Return the (x, y) coordinate for the center point of the cell that contains the specified text.  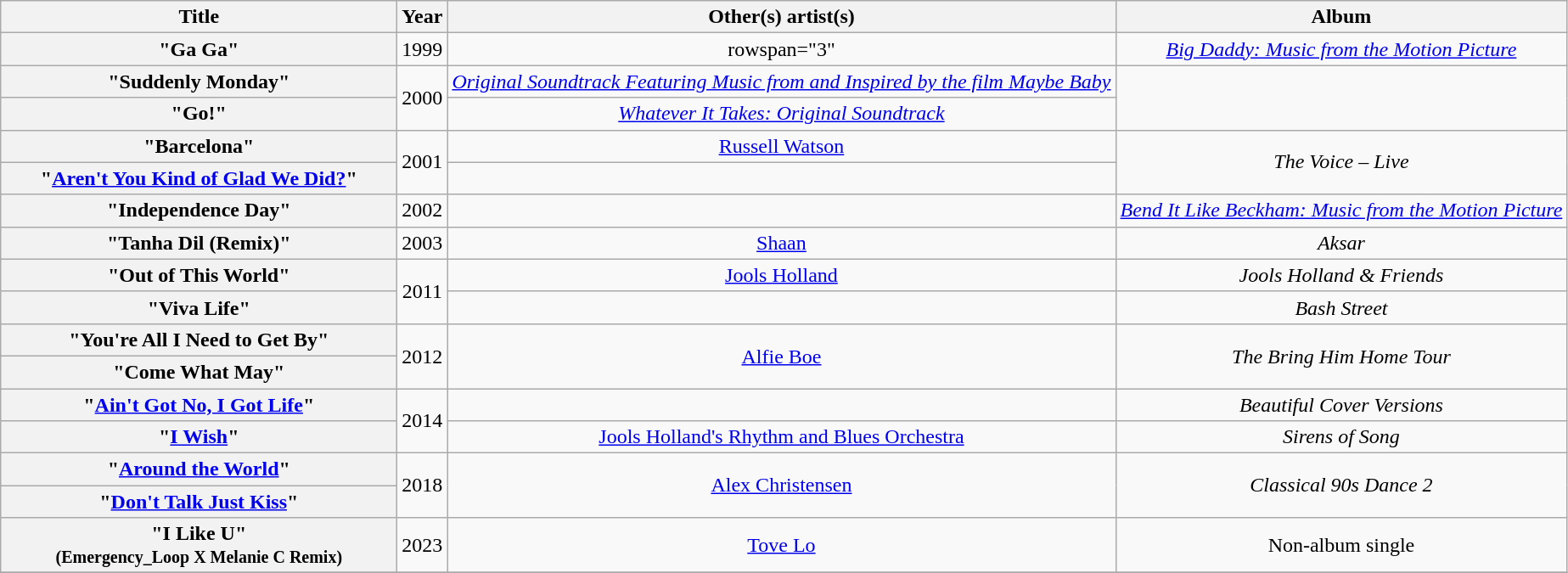
"Come What May" (199, 372)
Year (423, 17)
2011 (423, 291)
"Independence Day" (199, 211)
Jools Holland (781, 275)
"Aren't You Kind of Glad We Did?" (199, 178)
The Voice – Live (1341, 162)
Bash Street (1341, 307)
"I Like U" (Emergency_Loop X Melanie C Remix) (199, 545)
"Don't Talk Just Kiss" (199, 502)
Non-album single (1341, 545)
Russell Watson (781, 146)
Album (1341, 17)
"You're All I Need to Get By" (199, 340)
2001 (423, 162)
Alfie Boe (781, 356)
Classical 90s Dance 2 (1341, 486)
"Barcelona" (199, 146)
2018 (423, 486)
"Tanha Dil (Remix)" (199, 243)
"Around the World" (199, 469)
"I Wish" (199, 437)
Other(s) artist(s) (781, 17)
2023 (423, 545)
"Viva Life" (199, 307)
2000 (423, 98)
Bend It Like Beckham: Music from the Motion Picture (1341, 211)
"Ain't Got No, I Got Life" (199, 405)
"Suddenly Monday" (199, 81)
2014 (423, 421)
Aksar (1341, 243)
Jools Holland's Rhythm and Blues Orchestra (781, 437)
1999 (423, 49)
Title (199, 17)
Big Daddy: Music from the Motion Picture (1341, 49)
"Ga Ga" (199, 49)
Beautiful Cover Versions (1341, 405)
Shaan (781, 243)
2012 (423, 356)
Alex Christensen (781, 486)
2003 (423, 243)
"Go!" (199, 114)
rowspan="3" (781, 49)
Original Soundtrack Featuring Music from and Inspired by the film Maybe Baby (781, 81)
Tove Lo (781, 545)
"Out of This World" (199, 275)
The Bring Him Home Tour (1341, 356)
Whatever It Takes: Original Soundtrack (781, 114)
Jools Holland & Friends (1341, 275)
Sirens of Song (1341, 437)
2002 (423, 211)
